Identify which cell holds the provided text, then report its [x, y] central coordinate. 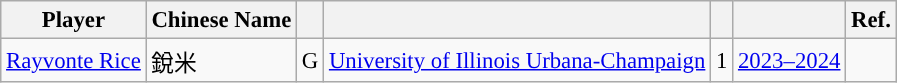
Rayvonte Rice [74, 61]
University of Illinois Urbana-Champaign [518, 61]
銳米 [221, 61]
1 [722, 61]
Ref. [871, 20]
2023–2024 [790, 61]
Player [74, 20]
Chinese Name [221, 20]
G [310, 61]
